Return the [X, Y] coordinate for the center point of the cell that contains the specified text.  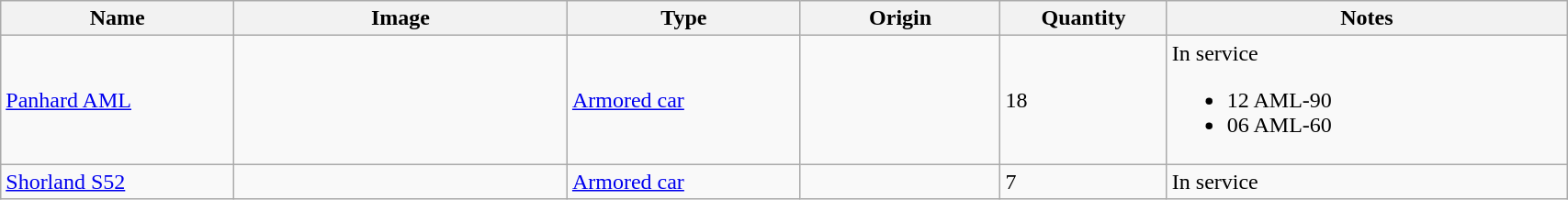
7 [1084, 182]
Image [400, 18]
Type [683, 18]
Notes [1367, 18]
In service [1367, 182]
Panhard AML [118, 100]
In service12 AML-9006 AML-60 [1367, 100]
Quantity [1084, 18]
18 [1084, 100]
Shorland S52 [118, 182]
Name [118, 18]
Origin [900, 18]
